Extract the [x, y] coordinate from the center of the cell holding the provided text.  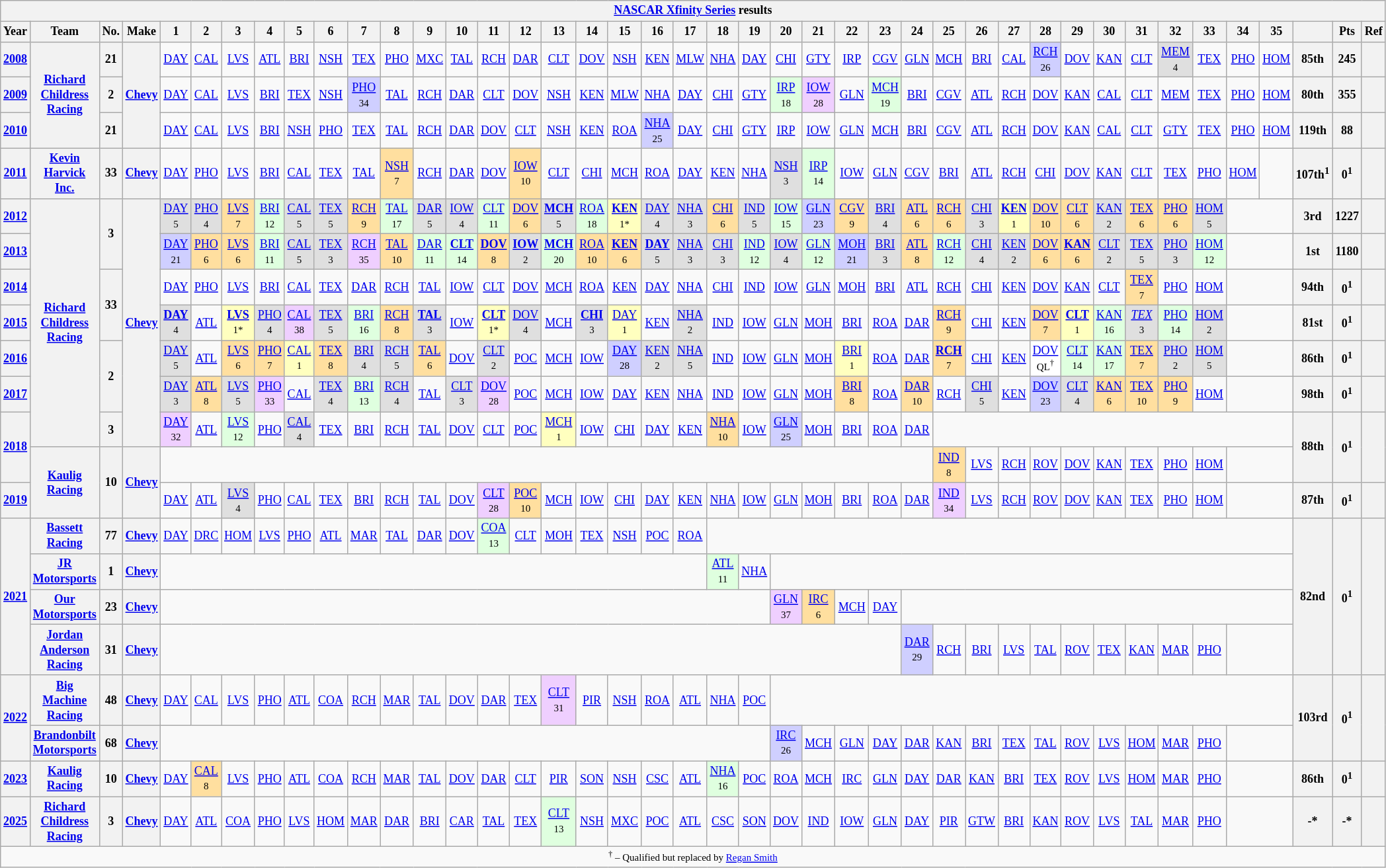
CLT13 [559, 822]
11 [493, 32]
DOVQL† [1045, 358]
HOM12 [1209, 252]
Jordan Anderson Racing [65, 650]
IRC [852, 779]
KEN1* [624, 216]
GTW [982, 822]
107th1 [1313, 173]
14 [592, 32]
2022 [16, 718]
CHI6 [723, 216]
JR Motorsports [65, 571]
DOV8 [493, 252]
DOV28 [493, 394]
BRI16 [364, 323]
RCH26 [1045, 59]
DAR11 [430, 252]
ROA18 [592, 216]
BRI1 [852, 358]
2017 [16, 394]
BRI13 [364, 394]
DAY3 [176, 394]
DOV10 [1045, 216]
IOW15 [786, 216]
LVS7 [238, 216]
34 [1243, 32]
30 [1109, 32]
NHA2 [690, 323]
Ref [1373, 32]
8 [397, 32]
RCH5 [397, 358]
MEM [1176, 95]
NHA10 [723, 430]
85th [1313, 59]
RCH7 [949, 358]
DOV7 [1045, 323]
CAL4 [299, 430]
† – Qualified but replaced by Regan Smith [693, 857]
TEX6 [1141, 216]
CAL1 [299, 358]
DAR10 [917, 394]
CLT28 [493, 500]
1180 [1348, 252]
19 [754, 32]
NASCAR Xfinity Series results [693, 11]
RCH4 [397, 394]
20 [786, 32]
Make [142, 32]
35 [1276, 32]
PHO14 [1176, 323]
81st [1313, 323]
17 [690, 32]
MCH5 [559, 216]
TAL17 [397, 216]
MOH21 [852, 252]
27 [1014, 32]
68 [111, 743]
CLT1 [1078, 323]
KAN2 [1109, 216]
48 [111, 700]
2012 [16, 216]
RCH35 [364, 252]
DAY32 [176, 430]
IRP18 [786, 95]
ATL11 [723, 571]
MCH20 [559, 252]
CHI4 [982, 252]
CLT4 [1078, 394]
IRP14 [819, 173]
IRC26 [786, 743]
22 [852, 32]
12 [526, 32]
3rd [1313, 216]
Pts [1348, 32]
CHI5 [982, 394]
PHO33 [270, 394]
77 [111, 536]
245 [1348, 59]
TAL10 [397, 252]
2019 [16, 500]
Bassett Racing [65, 536]
119th [1313, 130]
2011 [16, 173]
CLT1* [493, 323]
CGV9 [852, 216]
LVS1* [238, 323]
GLN23 [819, 216]
2014 [16, 288]
Year [16, 32]
PHO34 [364, 95]
7 [364, 32]
HOM2 [1209, 323]
IND34 [949, 500]
IOW28 [819, 95]
NSH7 [397, 173]
CLT3 [462, 394]
103rd [1313, 718]
DOV4 [526, 323]
LVS12 [238, 430]
TAL3 [430, 323]
TEX8 [331, 358]
PHO2 [1176, 358]
TEX4 [331, 394]
KAN16 [1109, 323]
6 [331, 32]
CAL8 [206, 779]
TEX10 [1141, 394]
CLT6 [1078, 216]
CLT31 [559, 700]
29 [1078, 32]
CAR [462, 822]
18 [723, 32]
16 [657, 32]
2013 [16, 252]
4 [270, 32]
2016 [16, 358]
KEN6 [624, 252]
IRC6 [819, 607]
94th [1313, 288]
MCH19 [885, 95]
IOW2 [526, 252]
2021 [16, 596]
13 [559, 32]
RCH6 [949, 216]
RCH12 [949, 252]
RCH8 [397, 323]
355 [1348, 95]
NHA16 [723, 779]
2010 [16, 130]
CLT11 [493, 216]
BRI8 [852, 394]
2025 [16, 822]
87th [1313, 500]
NHA25 [657, 130]
PHO3 [1176, 252]
2008 [16, 59]
ATL6 [917, 216]
25 [949, 32]
No. [111, 32]
DAY28 [624, 358]
PHO7 [270, 358]
NHA5 [690, 358]
GLN37 [786, 607]
BRI12 [270, 216]
IND8 [949, 465]
80th [1313, 95]
32 [1176, 32]
5 [299, 32]
Brandonbilt Motorsports [65, 743]
IND12 [754, 252]
KAN17 [1109, 358]
DAR29 [917, 650]
1227 [1348, 216]
PHO9 [1176, 394]
88 [1348, 130]
BRI3 [885, 252]
IND5 [754, 216]
DAY1 [624, 323]
98th [1313, 394]
GLN12 [819, 252]
CAL38 [299, 323]
LVS5 [238, 394]
2015 [16, 323]
2018 [16, 447]
2009 [16, 95]
NSH3 [786, 173]
DOV23 [1045, 394]
Our Motorsports [65, 607]
24 [917, 32]
ROA10 [592, 252]
Team [65, 32]
88th [1313, 447]
DAR5 [430, 216]
26 [982, 32]
1st [1313, 252]
LVS4 [238, 500]
COA13 [493, 536]
9 [430, 32]
82nd [1313, 596]
DAY21 [176, 252]
2023 [16, 779]
MEM4 [1176, 59]
BRI11 [270, 252]
DRC [206, 536]
IOW10 [526, 173]
28 [1045, 32]
KEN1 [1014, 216]
MCH1 [559, 430]
TAL6 [430, 358]
Big Machine Racing [65, 700]
15 [624, 32]
Kevin Harvick Inc. [65, 173]
GLN25 [786, 430]
POC10 [526, 500]
